Output the [x, y] coordinate of the center of the cell containing the given text.  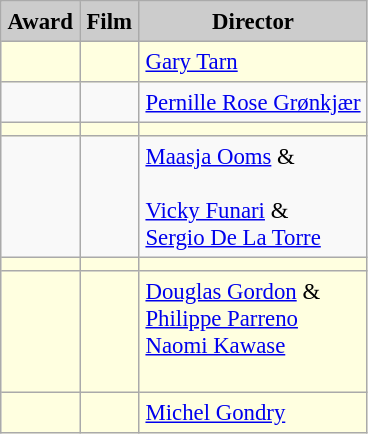
Director [254, 21]
Douglas Gordon & Philippe Parreno Naomi Kawase [254, 332]
Pernille Rose Grønkjær [254, 102]
Maasja Ooms & Vicky Funari & Sergio De La Torre [254, 197]
Michel Gondry [254, 412]
Gary Tarn [254, 61]
Award [40, 21]
Film [110, 21]
